From the cell containing the given text, extract its center point as [x, y] coordinate. 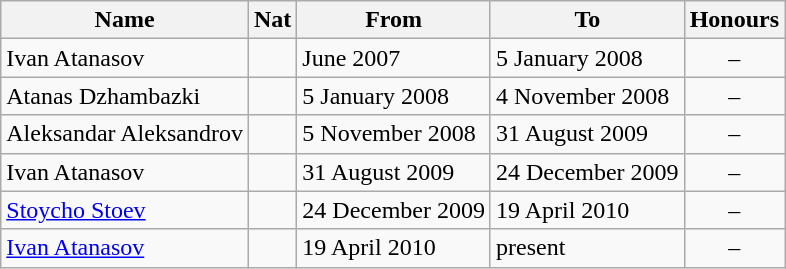
Aleksandar Aleksandrov [125, 134]
Honours [734, 20]
Name [125, 20]
4 November 2008 [587, 96]
5 November 2008 [394, 134]
Atanas Dzhambazki [125, 96]
From [394, 20]
present [587, 248]
Nat [272, 20]
Stoycho Stoev [125, 210]
To [587, 20]
June 2007 [394, 58]
